Pinpoint the cell where the given text exists, returning its (x, y) midpoint coordinate. 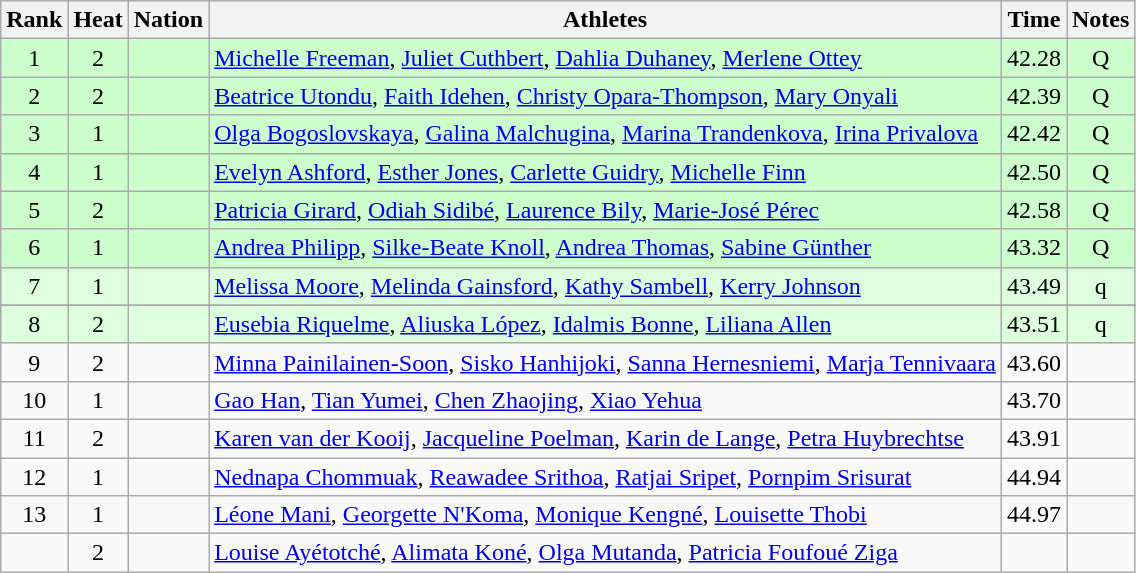
42.50 (1034, 172)
Nation (168, 20)
3 (34, 134)
Louise Ayétotché, Alimata Koné, Olga Mutanda, Patricia Foufoué Ziga (606, 553)
12 (34, 477)
43.49 (1034, 286)
11 (34, 438)
10 (34, 400)
42.28 (1034, 58)
Gao Han, Tian Yumei, Chen Zhaojing, Xiao Yehua (606, 400)
9 (34, 362)
44.97 (1034, 515)
Olga Bogoslovskaya, Galina Malchugina, Marina Trandenkova, Irina Privalova (606, 134)
43.32 (1034, 248)
Michelle Freeman, Juliet Cuthbert, Dahlia Duhaney, Merlene Ottey (606, 58)
Minna Painilainen-Soon, Sisko Hanhijoki, Sanna Hernesniemi, Marja Tennivaara (606, 362)
Eusebia Riquelme, Aliuska López, Idalmis Bonne, Liliana Allen (606, 324)
Andrea Philipp, Silke-Beate Knoll, Andrea Thomas, Sabine Günther (606, 248)
Patricia Girard, Odiah Sidibé, Laurence Bily, Marie-José Pérec (606, 210)
43.70 (1034, 400)
Notes (1100, 20)
4 (34, 172)
Athletes (606, 20)
Karen van der Kooij, Jacqueline Poelman, Karin de Lange, Petra Huybrechtse (606, 438)
Nednapa Chommuak, Reawadee Srithoa, Ratjai Sripet, Pornpim Srisurat (606, 477)
Evelyn Ashford, Esther Jones, Carlette Guidry, Michelle Finn (606, 172)
42.39 (1034, 96)
Rank (34, 20)
Melissa Moore, Melinda Gainsford, Kathy Sambell, Kerry Johnson (606, 286)
8 (34, 324)
6 (34, 248)
43.91 (1034, 438)
43.51 (1034, 324)
5 (34, 210)
13 (34, 515)
7 (34, 286)
Beatrice Utondu, Faith Idehen, Christy Opara-Thompson, Mary Onyali (606, 96)
42.58 (1034, 210)
Léone Mani, Georgette N'Koma, Monique Kengné, Louisette Thobi (606, 515)
Heat (98, 20)
44.94 (1034, 477)
43.60 (1034, 362)
42.42 (1034, 134)
Time (1034, 20)
